Return (X, Y) of the center of cell containing provided text 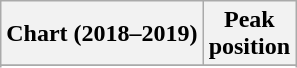
Peak position (249, 34)
Chart (2018–2019) (102, 34)
